Output the [x, y] coordinate of the center of the cell containing the given text.  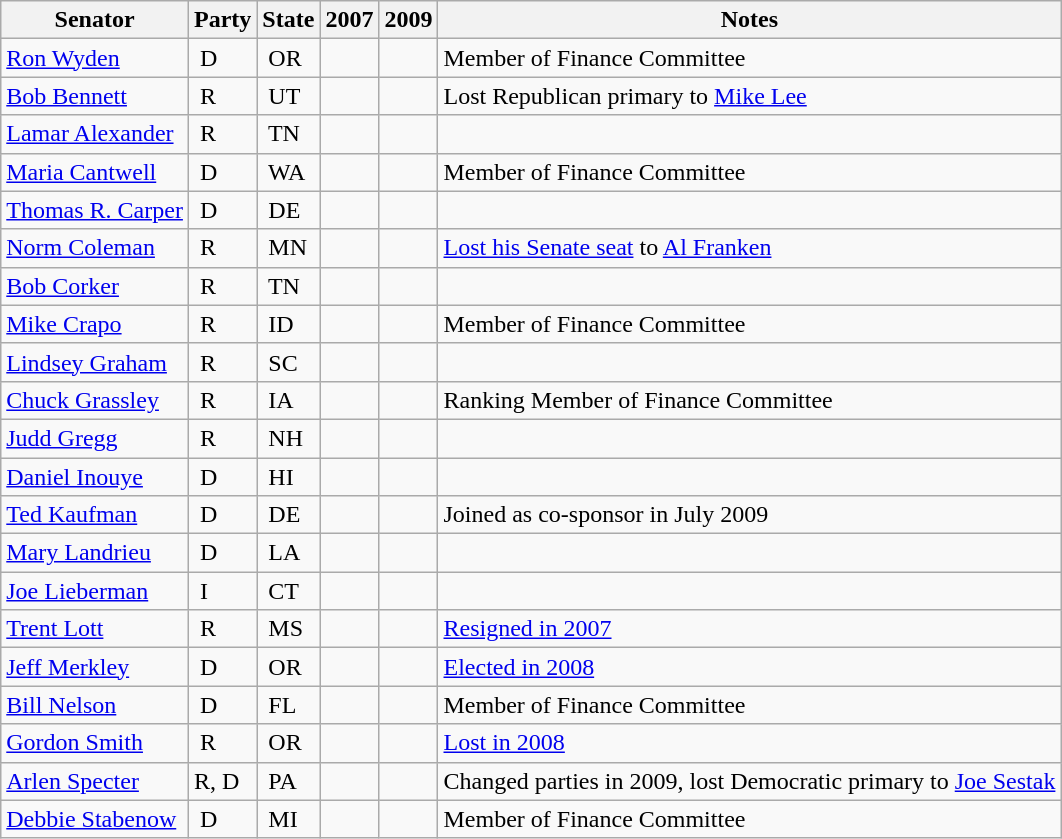
FL [288, 705]
Lost in 2008 [750, 743]
2009 [408, 20]
WA [288, 172]
Resigned in 2007 [750, 629]
MS [288, 629]
Ranking Member of Finance Committee [750, 400]
R, D [222, 781]
Debbie Stabenow [95, 819]
CT [288, 591]
MN [288, 248]
Changed parties in 2009, lost Democratic primary to Joe Sestak [750, 781]
LA [288, 553]
Senator [95, 20]
PA [288, 781]
HI [288, 477]
I [222, 591]
Lost Republican primary to Mike Lee [750, 96]
Jeff Merkley [95, 667]
Trent Lott [95, 629]
Chuck Grassley [95, 400]
Judd Gregg [95, 438]
Ron Wyden [95, 58]
Mike Crapo [95, 324]
Arlen Specter [95, 781]
2007 [350, 20]
Party [222, 20]
Bob Corker [95, 286]
Lindsey Graham [95, 362]
Ted Kaufman [95, 515]
State [288, 20]
Joined as co-sponsor in July 2009 [750, 515]
ID [288, 324]
Norm Coleman [95, 248]
Daniel Inouye [95, 477]
Joe Lieberman [95, 591]
IA [288, 400]
SC [288, 362]
UT [288, 96]
Bill Nelson [95, 705]
Maria Cantwell [95, 172]
NH [288, 438]
Notes [750, 20]
Lamar Alexander [95, 134]
Gordon Smith [95, 743]
Thomas R. Carper [95, 210]
Bob Bennett [95, 96]
Mary Landrieu [95, 553]
MI [288, 819]
Lost his Senate seat to Al Franken [750, 248]
Elected in 2008 [750, 667]
